For the text-containing cell, return its midpoint in [x, y] coordinate format. 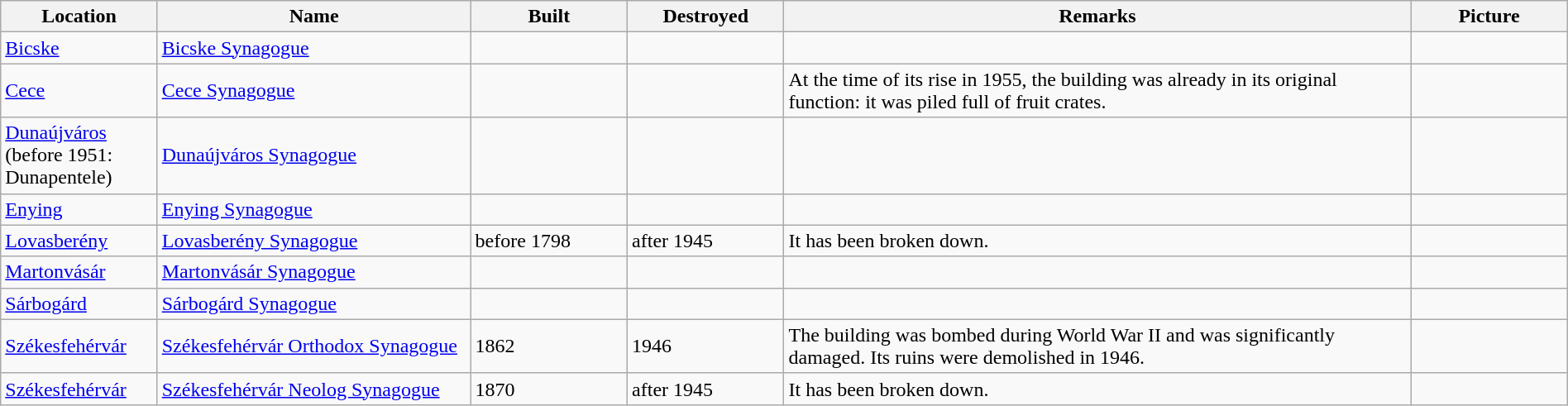
Sárbogárd [79, 303]
Picture [1489, 17]
Lovasberény Synagogue [314, 241]
before 1798 [549, 241]
Martonvásár [79, 272]
Lovasberény [79, 241]
1946 [706, 346]
Cece Synagogue [314, 91]
Enying Synagogue [314, 209]
Bicske Synagogue [314, 48]
Built [549, 17]
Dunaújváros (before 1951: Dunapentele) [79, 155]
Name [314, 17]
Martonvásár Synagogue [314, 272]
Location [79, 17]
Székesfehérvár Neolog Synagogue [314, 389]
Destroyed [706, 17]
1870 [549, 389]
Bicske [79, 48]
Remarks [1097, 17]
At the time of its rise in 1955, the building was already in its original function: it was piled full of fruit crates. [1097, 91]
Székesfehérvár Orthodox Synagogue [314, 346]
Enying [79, 209]
Dunaújváros Synagogue [314, 155]
1862 [549, 346]
The building was bombed during World War II and was significantly damaged. Its ruins were demolished in 1946. [1097, 346]
Cece [79, 91]
Sárbogárd Synagogue [314, 303]
